Search for the cell housing the specified text and yield its [X, Y] center coordinate. 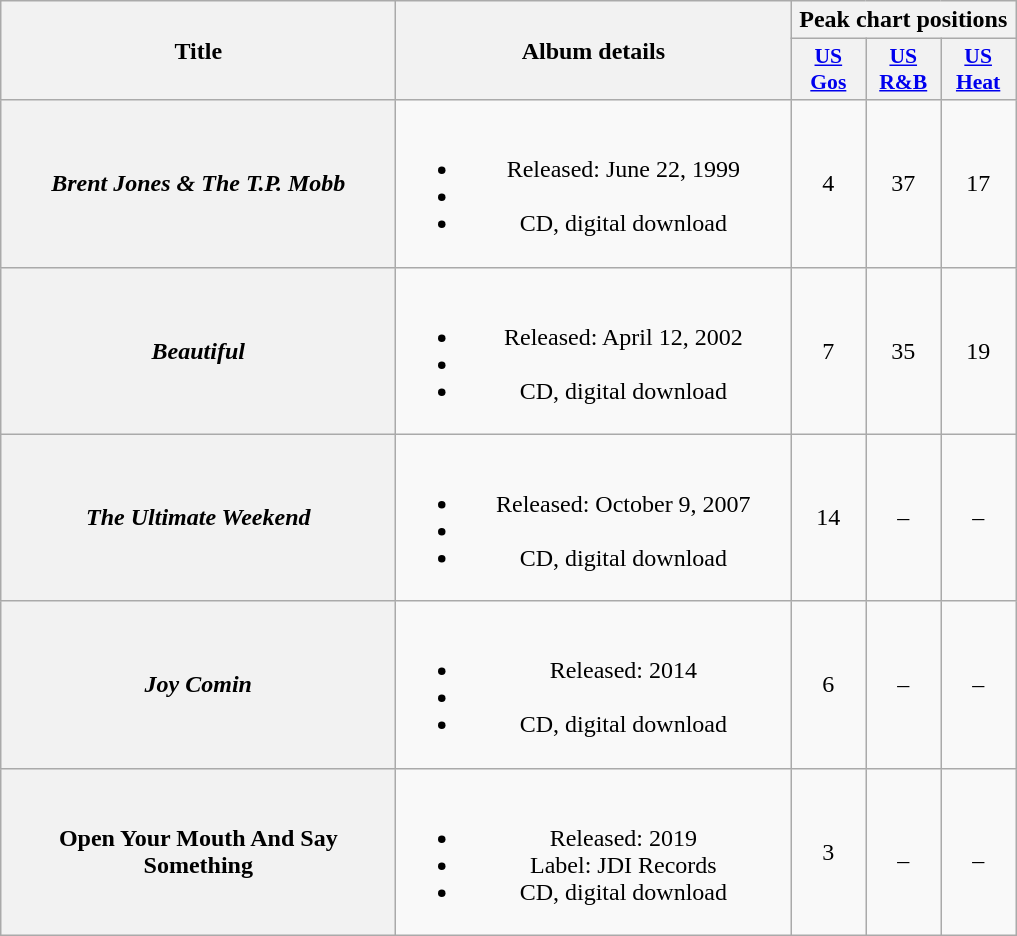
Released: June 22, 1999CD, digital download [594, 184]
19 [978, 350]
17 [978, 184]
7 [828, 350]
37 [904, 184]
Beautiful [198, 350]
3 [828, 852]
Peak chart positions [904, 20]
USHeat [978, 70]
USGos [828, 70]
The Ultimate Weekend [198, 518]
4 [828, 184]
Joy Comin [198, 684]
Released: October 9, 2007CD, digital download [594, 518]
USR&B [904, 70]
Released: April 12, 2002CD, digital download [594, 350]
Brent Jones & The T.P. Mobb [198, 184]
6 [828, 684]
Open Your Mouth And Say Something [198, 852]
Released: 2019Label: JDI RecordsCD, digital download [594, 852]
35 [904, 350]
Released: 2014CD, digital download [594, 684]
14 [828, 518]
Title [198, 50]
Album details [594, 50]
